Scan for the cell matching the given text and deliver its [x, y] coordinate at center. 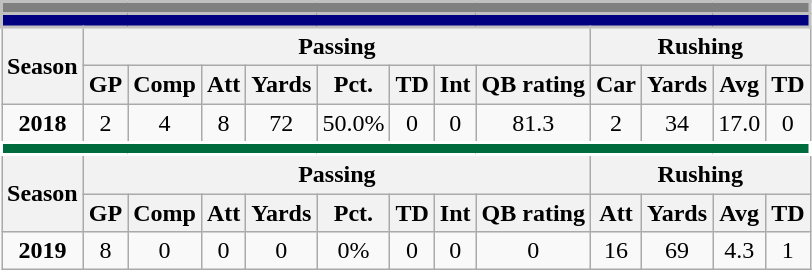
17.0 [740, 124]
1 [788, 251]
81.3 [533, 124]
72 [282, 124]
34 [678, 124]
16 [616, 251]
Car [616, 84]
4 [165, 124]
2018 [43, 124]
50.0% [354, 124]
0% [354, 251]
4.3 [740, 251]
69 [678, 251]
2019 [43, 251]
